Detect which cell encompasses the target text, then output its (X, Y) center coordinate. 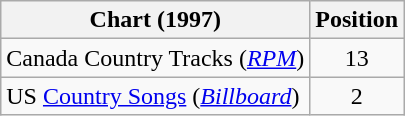
Position (357, 20)
Chart (1997) (156, 20)
Canada Country Tracks (RPM) (156, 58)
US Country Songs (Billboard) (156, 96)
2 (357, 96)
13 (357, 58)
